Detect which cell encompasses the target text, then output its (x, y) center coordinate. 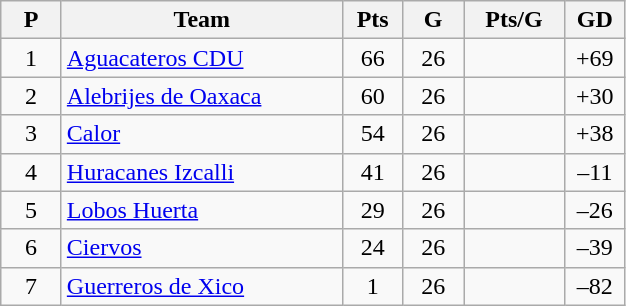
4 (32, 172)
+69 (596, 58)
Pts (372, 20)
Huracanes Izcalli (202, 172)
Aguacateros CDU (202, 58)
Ciervos (202, 248)
2 (32, 96)
54 (372, 134)
Guerreros de Xico (202, 286)
GD (596, 20)
60 (372, 96)
6 (32, 248)
–26 (596, 210)
5 (32, 210)
+30 (596, 96)
Lobos Huerta (202, 210)
29 (372, 210)
P (32, 20)
Pts/G (514, 20)
Alebrijes de Oaxaca (202, 96)
Team (202, 20)
24 (372, 248)
3 (32, 134)
+38 (596, 134)
7 (32, 286)
–11 (596, 172)
41 (372, 172)
–82 (596, 286)
G (434, 20)
Calor (202, 134)
–39 (596, 248)
66 (372, 58)
